Provide the (x, y) coordinate of the cell's center where the given text is located.  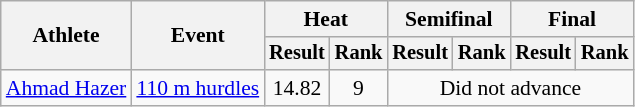
Final (572, 19)
9 (359, 88)
Event (198, 36)
110 m hurdles (198, 88)
Semifinal (448, 19)
Heat (326, 19)
14.82 (297, 88)
Did not advance (510, 88)
Ahmad Hazer (66, 88)
Athlete (66, 36)
